Scan for the cell matching the given text and deliver its (X, Y) coordinate at center. 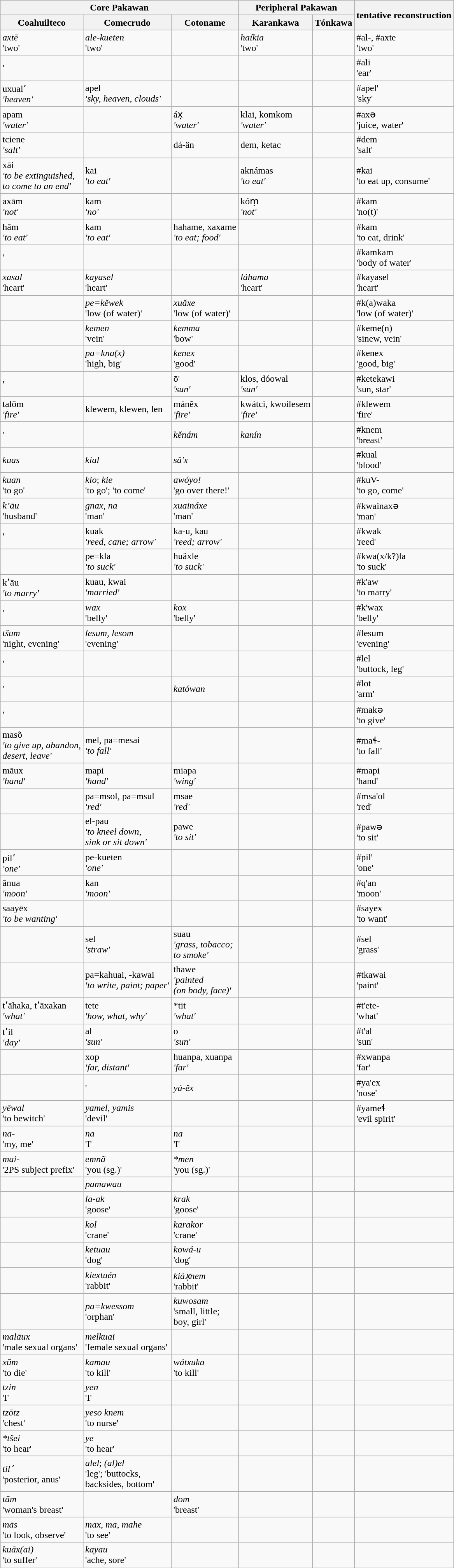
kemen'vein' (128, 333)
kayasel'heart' (128, 282)
Karankawa (275, 23)
#mapi'hand' (404, 776)
#kwainaxə'man' (404, 511)
#lel'buttock, leg' (404, 664)
saayēx'to be wanting' (42, 914)
la-ak'goose' (128, 1205)
kiextuén'rabbit' (128, 1281)
#pawə'to sit' (404, 832)
yēwal'to bewitch' (42, 1114)
kol'crane' (128, 1229)
mās'to look, observe' (42, 1530)
kenex'good' (205, 359)
#k'aw'to marry' (404, 588)
#k'wax'belly' (404, 613)
wátxuka'to kill' (205, 1367)
kemma'bow' (205, 333)
melkuai'female sexual organs' (128, 1342)
kiáx̣nem'rabbit' (205, 1281)
pamawau (128, 1184)
kial (128, 460)
pa=msol, pa=msul'red' (128, 802)
axām'not' (42, 206)
tilʼ'posterior, anus' (42, 1474)
kʼāu'to marry' (42, 588)
max, ma, mahe'to see' (128, 1530)
gnax, na'man' (128, 511)
pe=kĕwek'low (of water)' (128, 308)
kuau, kwai'married' (128, 588)
#msa'ol'red' (404, 802)
hahame, xaxame'to eat; food' (205, 232)
#t'ete-'what' (404, 1011)
Peripheral Pakawan (296, 8)
#keme(n)'sinew, vein' (404, 333)
alel; (al)el'leg'; 'buttocks,backsides, bottom' (128, 1474)
apel'sky, heaven, clouds' (128, 93)
klai, komkom'water' (275, 120)
kayau'ache, sore' (128, 1555)
klewem, klewen, len (128, 409)
mánĕx'fire' (205, 409)
mai-'2PS subject prefix' (42, 1164)
Core Pakawan (119, 8)
#yameɬ'evil spirit' (404, 1114)
xuaináxe'man' (205, 511)
kuāx(ai)'to suffer' (42, 1555)
thawe'painted (on body, face)' (205, 980)
kan'moon' (128, 888)
Tónkawa (334, 23)
yeso knem'to nurse' (128, 1418)
dem, ketac (275, 145)
wax'belly' (128, 613)
al'sun' (128, 1037)
kuan'to go' (42, 485)
miapa'wing' (205, 776)
yamel, yamis'devil' (128, 1114)
tʼil'day' (42, 1037)
#ali'ear' (404, 68)
haíkia'two' (275, 43)
tentative reconstruction (404, 15)
na-'my, me' (42, 1138)
tšum'night, evening' (42, 638)
áx̣'water' (205, 120)
krak'goose' (205, 1205)
ale-kueten'two' (128, 43)
#kuV-'to go, come' (404, 485)
#kwak'reed' (404, 536)
tzin'I' (42, 1393)
Cotoname (205, 23)
dom'breast' (205, 1504)
#q'an'moon' (404, 888)
huäxle'to suck' (205, 562)
ketuau'dog' (128, 1255)
#ketekawi'sun, star' (404, 384)
#kai'to eat up, consume' (404, 175)
msae'red' (205, 802)
#apel''sky' (404, 93)
Comecrudo (128, 23)
tzōtz'chest' (42, 1418)
malāux'male sexual organs' (42, 1342)
el-pau'to kneel down,sink or sit down' (128, 832)
#sayex'to want' (404, 914)
#kwa(x/k?)la'to suck' (404, 562)
apam'water' (42, 120)
māux'hand' (42, 776)
mel, pa=mesai'to fall' (128, 745)
láhama'heart' (275, 282)
#lot'arm' (404, 689)
aknámas'to eat' (275, 175)
xasal'heart' (42, 282)
#kual'blood' (404, 460)
#klewem'fire' (404, 409)
#tkawai'paint' (404, 980)
yen'I' (128, 1393)
xuăxe'low (of water)' (205, 308)
kowá-u'dog' (205, 1255)
pe-kueten'one' (128, 863)
#al-, #axte'two' (404, 43)
kĕnám (205, 434)
ka-u, kau'reed; arrow' (205, 536)
#k(a)waka'low (of water)' (404, 308)
klos, dóowal'sun' (275, 384)
sel'straw' (128, 944)
uxualʼ'heaven' (42, 93)
#t'al'sun' (404, 1037)
hām'to eat' (42, 232)
dá-än (205, 145)
#kamkam'body of water' (404, 258)
huanpa, xuanpa'far' (205, 1062)
suau'grass, tobacco;to smoke' (205, 944)
#sel'grass' (404, 944)
kio; kie'to go'; 'to come' (128, 485)
kox'belly' (205, 613)
talōm'fire' (42, 409)
mapi'hand' (128, 776)
tete'how, what, why' (128, 1011)
emnã'you (sg.)' (128, 1164)
sä'x (205, 460)
tʼāhaka, tʼāxakan'what' (42, 1011)
#knem'breast' (404, 434)
yá-ĕx (205, 1088)
#ya'ex'nose' (404, 1088)
xāi'to be extinguished,to come to an end' (42, 175)
kuak'reed, cane; arrow' (128, 536)
kam'no' (128, 206)
tām'woman's breast' (42, 1504)
kai'to eat' (128, 175)
karakor'crane' (205, 1229)
#kayasel'heart' (404, 282)
#dem'salt' (404, 145)
tciene'salt' (42, 145)
pa=kwessom'orphan' (128, 1311)
o'sun' (205, 1037)
kwátci, kwoilesem'fire' (275, 409)
pilʼ'one' (42, 863)
#axə'juice, water' (404, 120)
katówan (205, 689)
#kenex'good, big' (404, 359)
ānua'moon' (42, 888)
#makə'to give' (404, 714)
kam'to eat' (128, 232)
#kam'no(t)' (404, 206)
pa=kna(x)'high, big' (128, 359)
kuas (42, 460)
*men'you (sg.)' (205, 1164)
#kam'to eat, drink' (404, 232)
pe=kla'to suck' (128, 562)
awóyo!'go over there!' (205, 485)
#xwanpa'far' (404, 1062)
xop'far, distant' (128, 1062)
kuwosam'small, little;boy, girl' (205, 1311)
lesum, lesom'evening' (128, 638)
k’āu'husband' (42, 511)
axtē'two' (42, 43)
masõ'to give up, abandon,desert, leave' (42, 745)
Coahuilteco (42, 23)
pawe'to sit' (205, 832)
kanín (275, 434)
*tit'what' (205, 1011)
#pil''one' (404, 863)
#maɬ-'to fall' (404, 745)
ye'to hear' (128, 1443)
#lesum'evening' (404, 638)
pa=kahuai, -kawai'to write, paint; paper' (128, 980)
ō' 'sun' (205, 384)
kóṃ'not' (275, 206)
kamau'to kill' (128, 1367)
xūm'to die' (42, 1367)
*tšei'to hear' (42, 1443)
